Output the (x, y) coordinate of the center of the cell containing the given text.  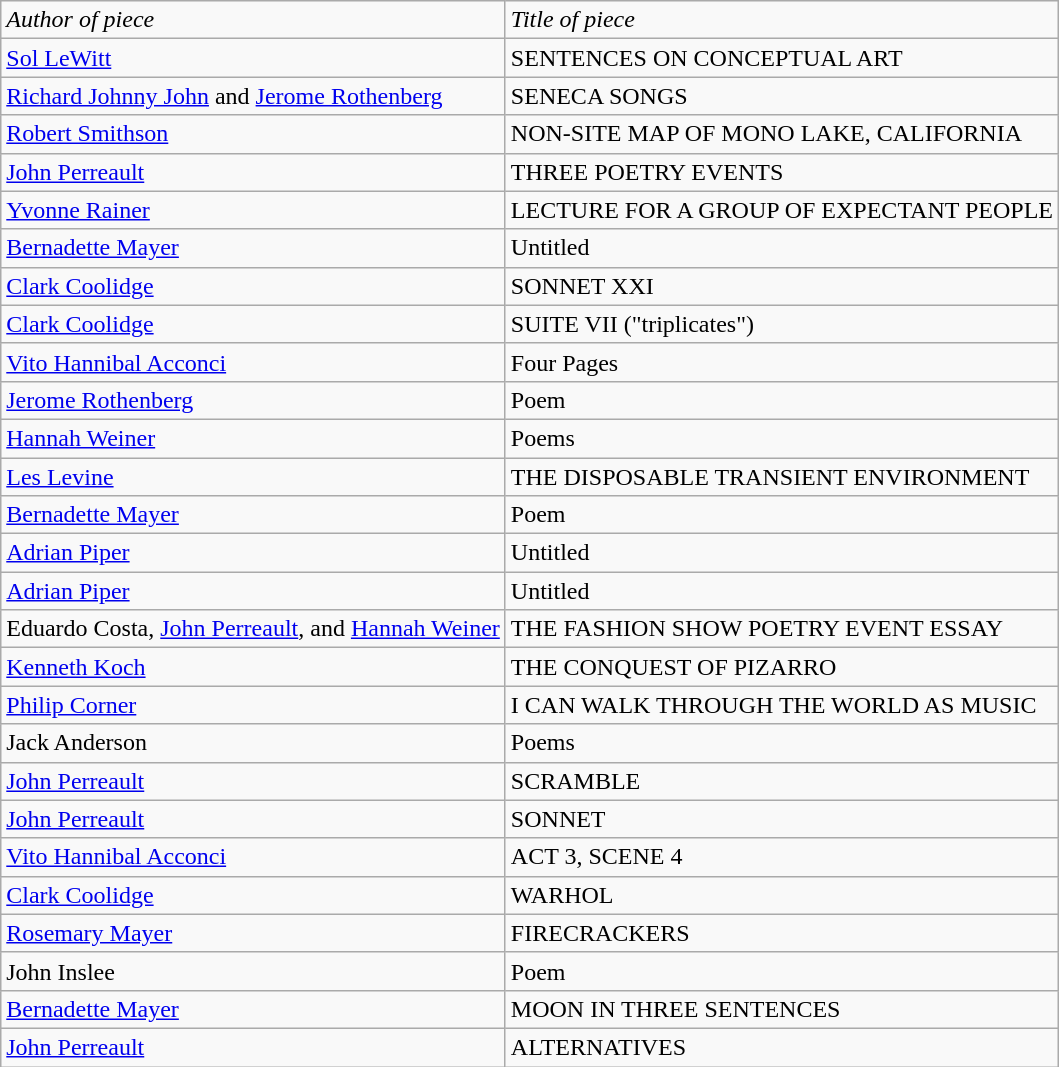
Eduardo Costa, John Perreault, and Hannah Weiner (254, 629)
SONNET XXI (782, 286)
ALTERNATIVES (782, 1047)
Rosemary Mayer (254, 933)
ACT 3, SCENE 4 (782, 857)
SUITE VII ("triplicates") (782, 324)
THE FASHION SHOW POETRY EVENT ESSAY (782, 629)
FIRECRACKERS (782, 933)
Philip Corner (254, 705)
SENTENCES ON CONCEPTUAL ART (782, 58)
LECTURE FOR A GROUP OF EXPECTANT PEOPLE (782, 210)
Robert Smithson (254, 134)
Jack Anderson (254, 743)
NON-SITE MAP OF MONO LAKE, CALIFORNIA (782, 134)
THREE POETRY EVENTS (782, 172)
MOON IN THREE SENTENCES (782, 1009)
John Inslee (254, 971)
Richard Johnny John and Jerome Rothenberg (254, 96)
I CAN WALK THROUGH THE WORLD AS MUSIC (782, 705)
THE CONQUEST OF PIZARRO (782, 667)
SENECA SONGS (782, 96)
Title of piece (782, 20)
Author of piece (254, 20)
SCRAMBLE (782, 781)
Sol LeWitt (254, 58)
SONNET (782, 819)
THE DISPOSABLE TRANSIENT ENVIRONMENT (782, 477)
WARHOL (782, 895)
Les Levine (254, 477)
Yvonne Rainer (254, 210)
Hannah Weiner (254, 438)
Kenneth Koch (254, 667)
Four Pages (782, 362)
Jerome Rothenberg (254, 400)
